For the text-containing cell, return its midpoint in [X, Y] coordinate format. 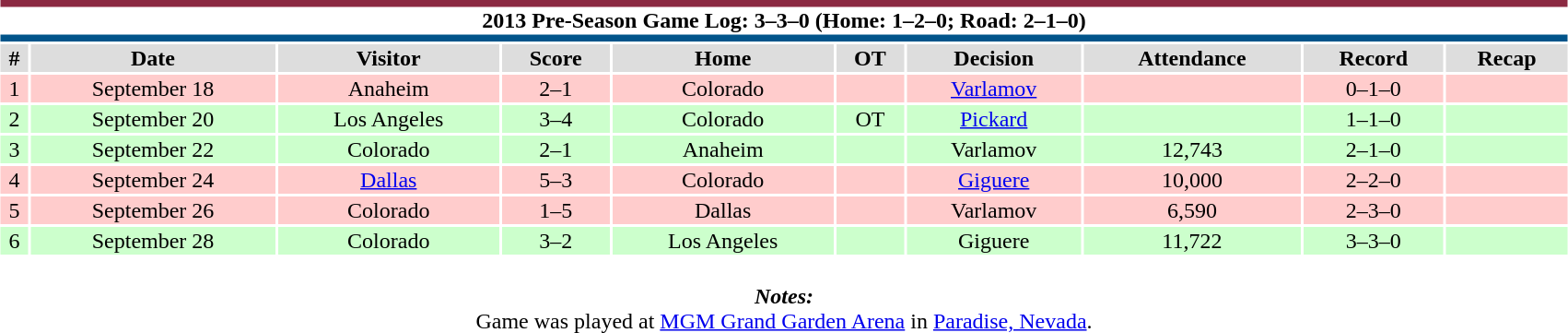
2013 Pre-Season Game Log: 3–3–0 (Home: 1–2–0; Road: 2–1–0) [784, 20]
11,722 [1192, 241]
Home [723, 58]
2–2–0 [1374, 180]
September 22 [153, 149]
3–2 [556, 241]
# [15, 58]
September 20 [153, 119]
Pickard [993, 119]
4 [15, 180]
1 [15, 89]
2–3–0 [1374, 210]
1–5 [556, 210]
2–1–0 [1374, 149]
2 [15, 119]
6 [15, 241]
5 [15, 210]
12,743 [1192, 149]
3 [15, 149]
Score [556, 58]
5–3 [556, 180]
September 28 [153, 241]
September 24 [153, 180]
September 18 [153, 89]
Recap [1507, 58]
6,590 [1192, 210]
Date [153, 58]
3–3–0 [1374, 241]
September 26 [153, 210]
0–1–0 [1374, 89]
Visitor [389, 58]
Attendance [1192, 58]
Record [1374, 58]
1–1–0 [1374, 119]
3–4 [556, 119]
10,000 [1192, 180]
Decision [993, 58]
